Provide the [x, y] coordinate of the cell's center where the given text is located.  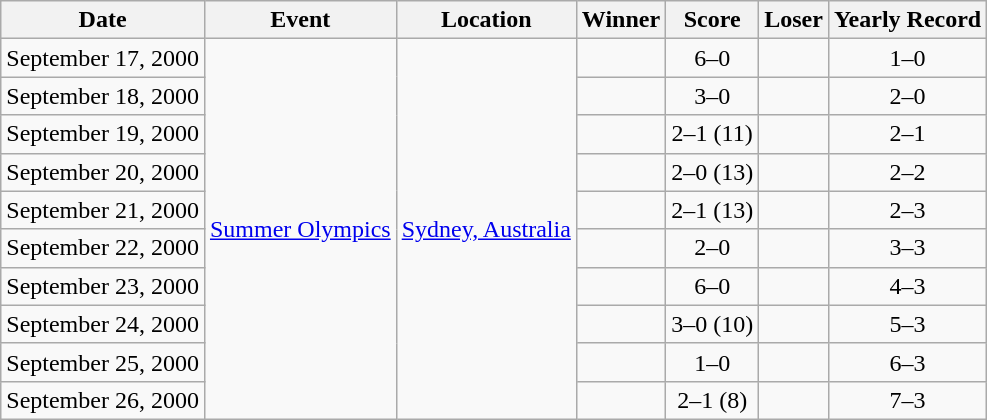
2–1 [907, 134]
Yearly Record [907, 20]
September 24, 2000 [103, 324]
September 18, 2000 [103, 96]
2–2 [907, 172]
2–0 (13) [712, 172]
Winner [620, 20]
Loser [794, 20]
September 20, 2000 [103, 172]
September 23, 2000 [103, 286]
Location [486, 20]
3–0 (10) [712, 324]
7–3 [907, 400]
2–3 [907, 210]
Sydney, Australia [486, 230]
5–3 [907, 324]
September 22, 2000 [103, 248]
September 21, 2000 [103, 210]
2–1 (13) [712, 210]
September 17, 2000 [103, 58]
Score [712, 20]
4–3 [907, 286]
Summer Olympics [300, 230]
6–3 [907, 362]
Date [103, 20]
Event [300, 20]
September 26, 2000 [103, 400]
2–1 (11) [712, 134]
September 25, 2000 [103, 362]
3–0 [712, 96]
3–3 [907, 248]
2–1 (8) [712, 400]
September 19, 2000 [103, 134]
